Identify which cell holds the provided text, then report its (X, Y) central coordinate. 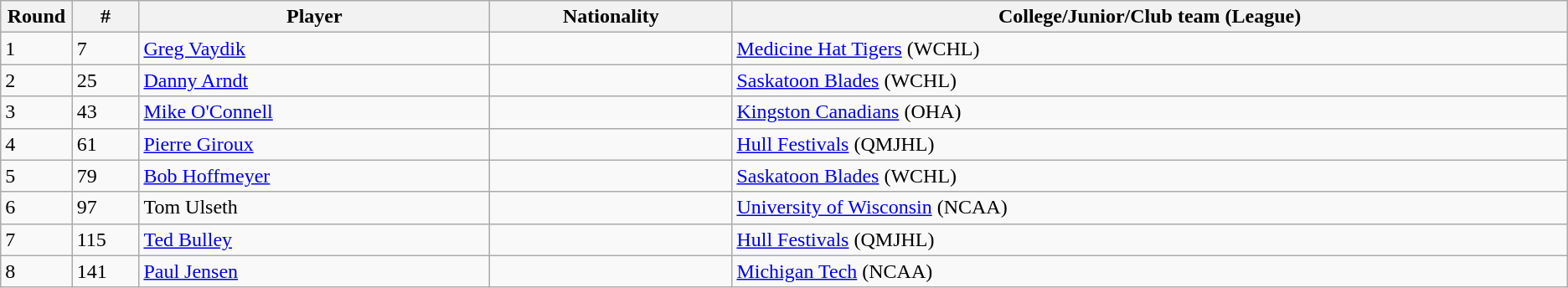
Michigan Tech (NCAA) (1149, 271)
Pierre Giroux (315, 144)
6 (37, 208)
Medicine Hat Tigers (WCHL) (1149, 49)
Paul Jensen (315, 271)
79 (106, 176)
Mike O'Connell (315, 112)
43 (106, 112)
8 (37, 271)
Tom Ulseth (315, 208)
2 (37, 80)
Ted Bulley (315, 239)
Player (315, 17)
Nationality (611, 17)
61 (106, 144)
5 (37, 176)
25 (106, 80)
Kingston Canadians (OHA) (1149, 112)
4 (37, 144)
97 (106, 208)
Round (37, 17)
3 (37, 112)
College/Junior/Club team (League) (1149, 17)
1 (37, 49)
115 (106, 239)
# (106, 17)
Danny Arndt (315, 80)
Greg Vaydik (315, 49)
Bob Hoffmeyer (315, 176)
University of Wisconsin (NCAA) (1149, 208)
141 (106, 271)
